Pinpoint the cell where the given text exists, returning its [x, y] midpoint coordinate. 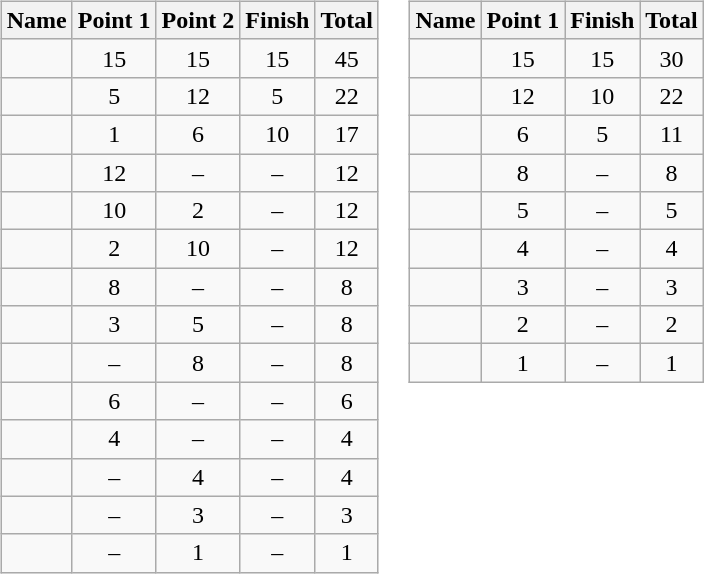
11 [672, 134]
Point 2 [198, 20]
45 [347, 58]
30 [672, 58]
17 [347, 134]
